Return the (X, Y) coordinate for the center point of the cell that contains the specified text.  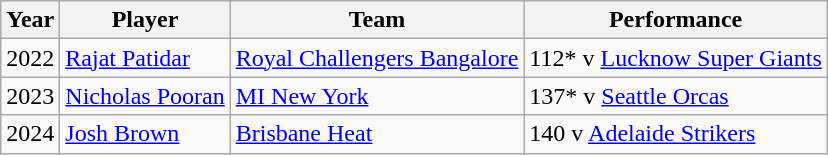
Performance (676, 20)
112* v Lucknow Super Giants (676, 58)
Royal Challengers Bangalore (377, 58)
140 v Adelaide Strikers (676, 134)
137* v Seattle Orcas (676, 96)
Nicholas Pooran (145, 96)
Rajat Patidar (145, 58)
Josh Brown (145, 134)
Team (377, 20)
2023 (30, 96)
2022 (30, 58)
2024 (30, 134)
MI New York (377, 96)
Brisbane Heat (377, 134)
Year (30, 20)
Player (145, 20)
